Scan for the cell matching the given text and deliver its [x, y] coordinate at center. 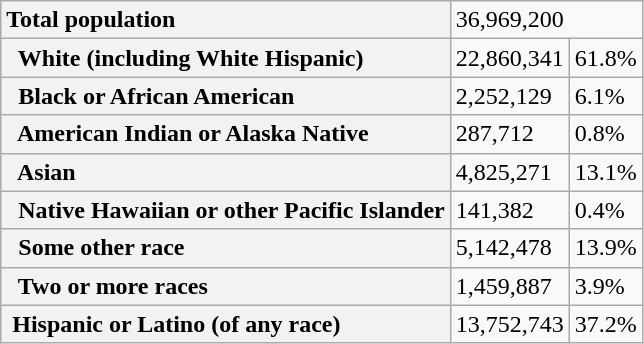
Two or more races [226, 286]
Hispanic or Latino (of any race) [226, 324]
22,860,341 [510, 58]
5,142,478 [510, 248]
13,752,743 [510, 324]
Total population [226, 20]
36,969,200 [546, 20]
Asian [226, 172]
13.1% [606, 172]
2,252,129 [510, 96]
0.4% [606, 210]
13.9% [606, 248]
37.2% [606, 324]
4,825,271 [510, 172]
Some other race [226, 248]
3.9% [606, 286]
141,382 [510, 210]
0.8% [606, 134]
Black or African American [226, 96]
White (including White Hispanic) [226, 58]
Native Hawaiian or other Pacific Islander [226, 210]
1,459,887 [510, 286]
American Indian or Alaska Native [226, 134]
6.1% [606, 96]
61.8% [606, 58]
287,712 [510, 134]
